Provide the [X, Y] coordinate of the cell's center where the given text is located.  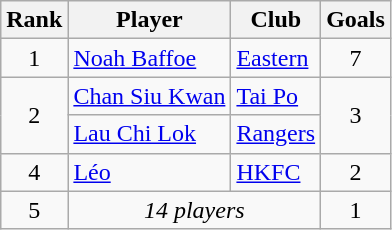
3 [356, 115]
Léo [150, 172]
Chan Siu Kwan [150, 96]
Eastern [276, 58]
Goals [356, 20]
Tai Po [276, 96]
HKFC [276, 172]
5 [34, 210]
4 [34, 172]
Noah Baffoe [150, 58]
Lau Chi Lok [150, 134]
7 [356, 58]
Rangers [276, 134]
14 players [194, 210]
Club [276, 20]
Rank [34, 20]
Player [150, 20]
